Pinpoint the cell where the given text exists, returning its [X, Y] midpoint coordinate. 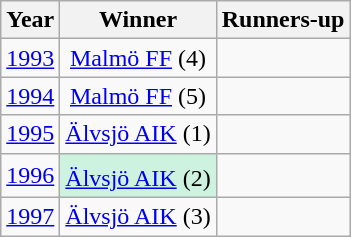
Älvsjö AIK (2) [138, 176]
Runners-up [283, 20]
1993 [30, 58]
1997 [30, 217]
Älvsjö AIK (3) [138, 217]
1995 [30, 134]
Winner [138, 20]
Malmö FF (5) [138, 96]
Year [30, 20]
Älvsjö AIK (1) [138, 134]
1996 [30, 176]
Malmö FF (4) [138, 58]
1994 [30, 96]
